Pinpoint the cell where the given text exists, returning its (X, Y) midpoint coordinate. 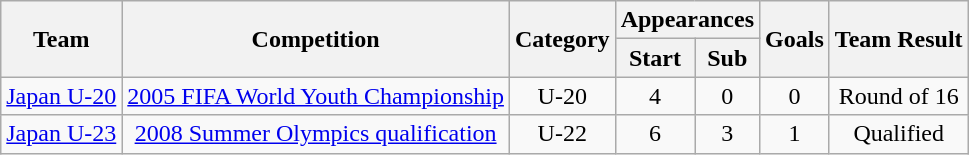
3 (728, 134)
Appearances (687, 20)
2008 Summer Olympics qualification (316, 134)
Qualified (898, 134)
6 (655, 134)
4 (655, 96)
Start (655, 58)
U-22 (562, 134)
Competition (316, 39)
Category (562, 39)
Team (62, 39)
Sub (728, 58)
Japan U-23 (62, 134)
Goals (795, 39)
Japan U-20 (62, 96)
Round of 16 (898, 96)
U-20 (562, 96)
2005 FIFA World Youth Championship (316, 96)
Team Result (898, 39)
1 (795, 134)
